Determine the (X, Y) coordinate at the center of the cell enclosing the given text.  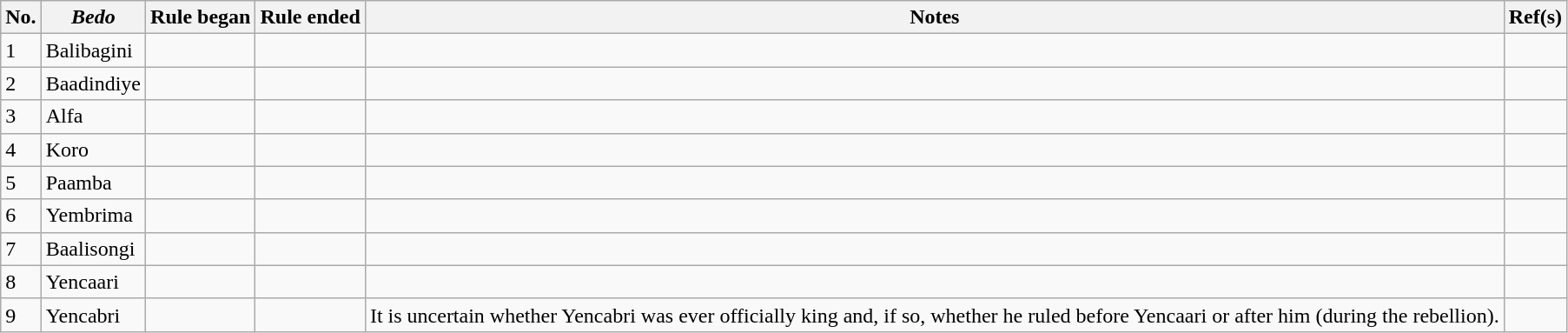
9 (21, 315)
Baalisongi (93, 249)
1 (21, 50)
Rule began (201, 17)
Yencabri (93, 315)
8 (21, 282)
6 (21, 216)
Alfa (93, 117)
5 (21, 183)
7 (21, 249)
Bedo (93, 17)
4 (21, 150)
Yembrima (93, 216)
Baadindiye (93, 83)
2 (21, 83)
No. (21, 17)
Rule ended (310, 17)
Ref(s) (1535, 17)
It is uncertain whether Yencabri was ever officially king and, if so, whether he ruled before Yencaari or after him (during the rebellion). (935, 315)
Balibagini (93, 50)
Koro (93, 150)
Yencaari (93, 282)
Paamba (93, 183)
Notes (935, 17)
3 (21, 117)
